Scan for the cell matching the given text and deliver its [X, Y] coordinate at center. 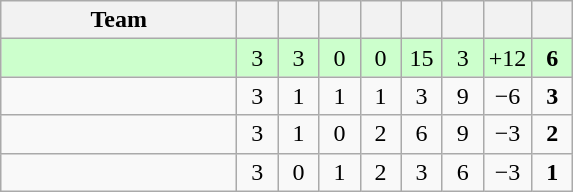
15 [422, 58]
−6 [508, 96]
Team [119, 20]
+12 [508, 58]
